Find where the given text appears and provide that cell's center as [x, y] coordinate. 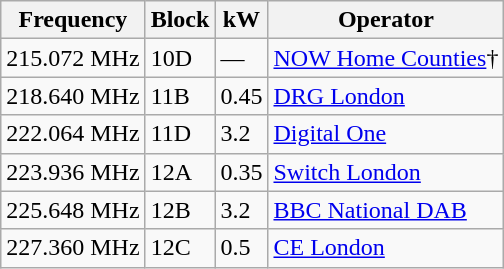
222.064 MHz [73, 134]
Switch London [386, 172]
kW [242, 20]
11D [180, 134]
12A [180, 172]
Frequency [73, 20]
223.936 MHz [73, 172]
Operator [386, 20]
Block [180, 20]
225.648 MHz [73, 210]
0.5 [242, 248]
Digital One [386, 134]
12B [180, 210]
NOW Home Counties† [386, 58]
12C [180, 248]
— [242, 58]
227.360 MHz [73, 248]
11B [180, 96]
BBC National DAB [386, 210]
218.640 MHz [73, 96]
215.072 MHz [73, 58]
DRG London [386, 96]
CE London [386, 248]
10D [180, 58]
0.35 [242, 172]
0.45 [242, 96]
